Find where the given text appears and provide that cell's center as (X, Y) coordinate. 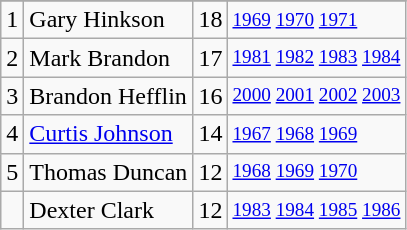
2 (12, 58)
4 (12, 134)
17 (210, 58)
1969 1970 1971 (316, 20)
14 (210, 134)
1967 1968 1969 (316, 134)
16 (210, 96)
1968 1969 1970 (316, 172)
Curtis Johnson (108, 134)
3 (12, 96)
18 (210, 20)
Dexter Clark (108, 210)
1 (12, 20)
Mark Brandon (108, 58)
Thomas Duncan (108, 172)
Gary Hinkson (108, 20)
1983 1984 1985 1986 (316, 210)
2000 2001 2002 2003 (316, 96)
1981 1982 1983 1984 (316, 58)
5 (12, 172)
Brandon Hefflin (108, 96)
